Return (x, y) of the center of cell containing provided text 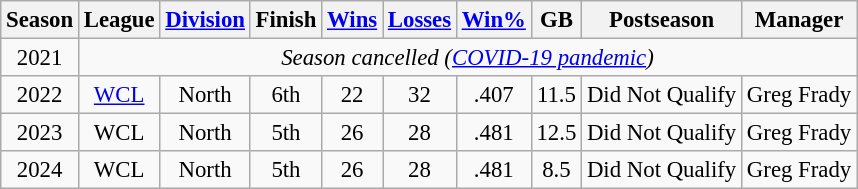
11.5 (556, 95)
Manager (800, 20)
2022 (40, 95)
22 (352, 95)
8.5 (556, 170)
2024 (40, 170)
6th (286, 95)
League (118, 20)
2023 (40, 133)
2021 (40, 58)
Season (40, 20)
Season cancelled (COVID-19 pandemic) (467, 58)
Win% (494, 20)
Finish (286, 20)
Postseason (662, 20)
32 (419, 95)
.407 (494, 95)
Wins (352, 20)
Losses (419, 20)
12.5 (556, 133)
Division (205, 20)
GB (556, 20)
